Locate the cell with the specified text and output its [x, y] center coordinate. 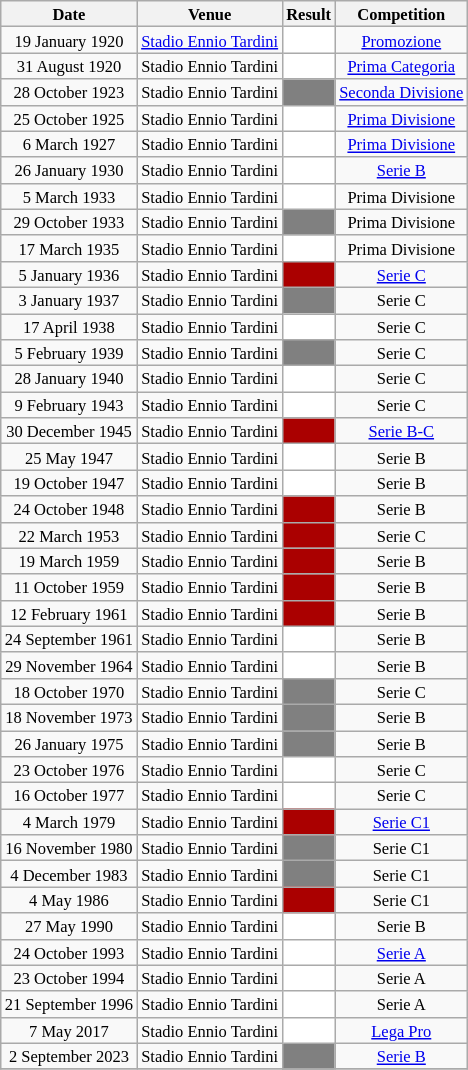
3 January 1937 [69, 300]
24 October 1948 [69, 509]
Venue [210, 14]
22 March 1953 [69, 535]
19 March 1959 [69, 561]
26 January 1930 [69, 170]
11 October 1959 [69, 587]
30 December 1945 [69, 431]
12 February 1961 [69, 613]
26 January 1975 [69, 743]
Serie B-C [401, 431]
25 October 1925 [69, 118]
16 November 1980 [69, 848]
Seconda Divisione [401, 92]
19 January 1920 [69, 40]
Result [308, 14]
23 October 1994 [69, 978]
4 December 1983 [69, 874]
7 May 2017 [69, 1030]
29 October 1933 [69, 222]
21 September 1996 [69, 1004]
4 May 1986 [69, 900]
24 September 1961 [69, 639]
2 September 2023 [69, 1056]
24 October 1993 [69, 952]
31 August 1920 [69, 66]
9 February 1943 [69, 405]
Lega Pro [401, 1030]
28 January 1940 [69, 379]
16 October 1977 [69, 796]
4 March 1979 [69, 822]
25 May 1947 [69, 457]
18 October 1970 [69, 691]
17 April 1938 [69, 327]
Date [69, 14]
Competition [401, 14]
27 May 1990 [69, 926]
Prima Categoria [401, 66]
18 November 1973 [69, 717]
Promozione [401, 40]
5 March 1933 [69, 196]
5 February 1939 [69, 353]
17 March 1935 [69, 248]
29 November 1964 [69, 665]
5 January 1936 [69, 274]
19 October 1947 [69, 483]
6 March 1927 [69, 144]
28 October 1923 [69, 92]
23 October 1976 [69, 770]
